Extract the [X, Y] coordinate from the center of the cell holding the provided text.  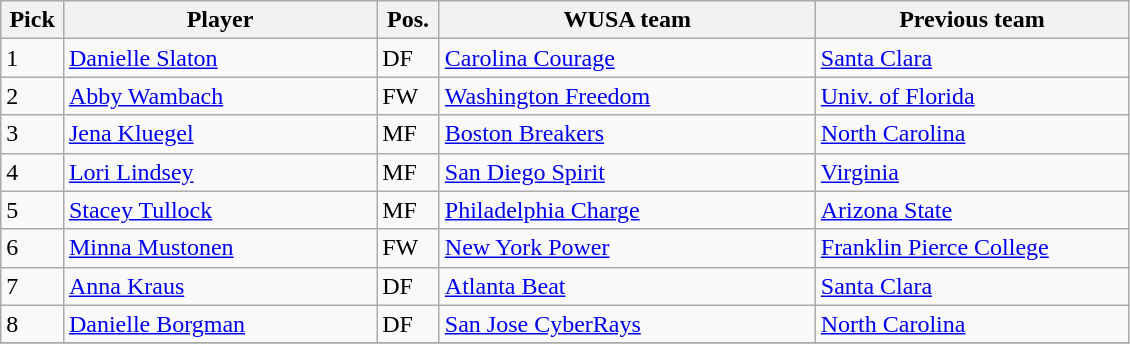
1 [32, 58]
3 [32, 134]
6 [32, 248]
Philadelphia Charge [627, 210]
2 [32, 96]
Lori Lindsey [220, 172]
Carolina Courage [627, 58]
San Diego Spirit [627, 172]
Minna Mustonen [220, 248]
Anna Kraus [220, 286]
Player [220, 20]
7 [32, 286]
Univ. of Florida [972, 96]
Boston Breakers [627, 134]
8 [32, 324]
Pos. [408, 20]
San Jose CyberRays [627, 324]
Danielle Slaton [220, 58]
Pick [32, 20]
WUSA team [627, 20]
Arizona State [972, 210]
Stacey Tullock [220, 210]
Virginia [972, 172]
Washington Freedom [627, 96]
5 [32, 210]
New York Power [627, 248]
Franklin Pierce College [972, 248]
4 [32, 172]
Previous team [972, 20]
Atlanta Beat [627, 286]
Jena Kluegel [220, 134]
Abby Wambach [220, 96]
Danielle Borgman [220, 324]
